Return the (X, Y) coordinate for the center point of the cell that contains the specified text.  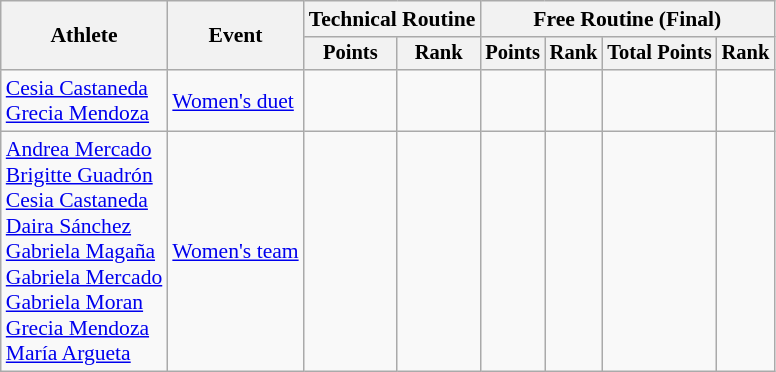
Andrea MercadoBrigitte GuadrónCesia CastanedaDaira SánchezGabriela MagañaGabriela MercadoGabriela MoranGrecia MendozaMaría Argueta (84, 252)
Technical Routine (392, 19)
Free Routine (Final) (627, 19)
Event (235, 36)
Women's team (235, 252)
Total Points (659, 54)
Women's duet (235, 100)
Athlete (84, 36)
Cesia CastanedaGrecia Mendoza (84, 100)
